Locate the cell with the specified text and output its (X, Y) center coordinate. 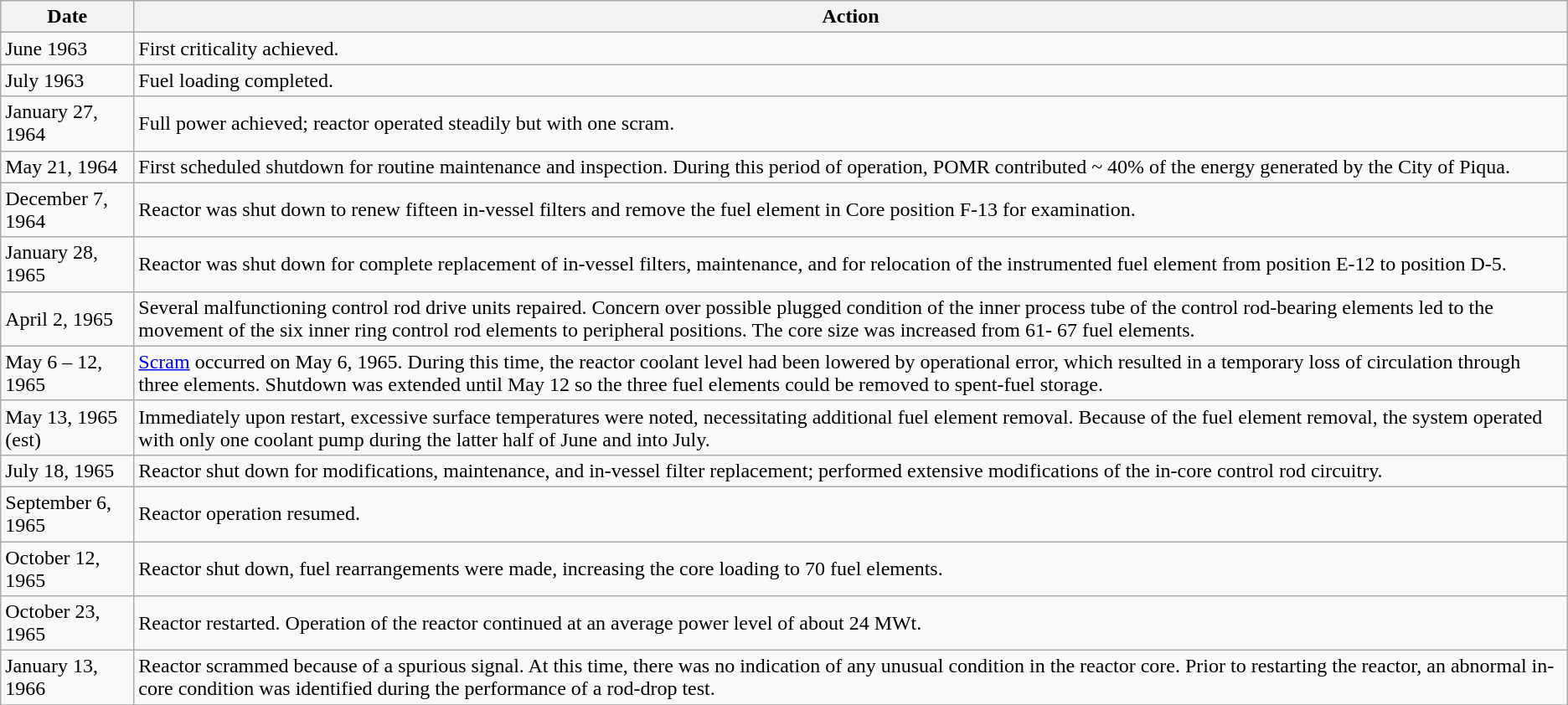
Reactor restarted. Operation of the reactor continued at an average power level of about 24 MWt. (851, 623)
July 18, 1965 (67, 471)
September 6, 1965 (67, 514)
First criticality achieved. (851, 49)
January 28, 1965 (67, 265)
December 7, 1964 (67, 209)
May 13, 1965 (est) (67, 427)
Reactor shut down, fuel rearrangements were made, increasing the core loading to 70 fuel elements. (851, 568)
June 1963 (67, 49)
October 12, 1965 (67, 568)
Fuel loading completed. (851, 80)
May 21, 1964 (67, 167)
Full power achieved; reactor operated steadily but with one scram. (851, 124)
January 27, 1964 (67, 124)
Reactor operation resumed. (851, 514)
October 23, 1965 (67, 623)
Action (851, 17)
April 2, 1965 (67, 318)
May 6 – 12, 1965 (67, 373)
January 13, 1966 (67, 678)
Reactor was shut down to renew fifteen in-vessel filters and remove the fuel element in Core position F-13 for examination. (851, 209)
Date (67, 17)
July 1963 (67, 80)
